From the cell containing the given text, extract its center point as (X, Y) coordinate. 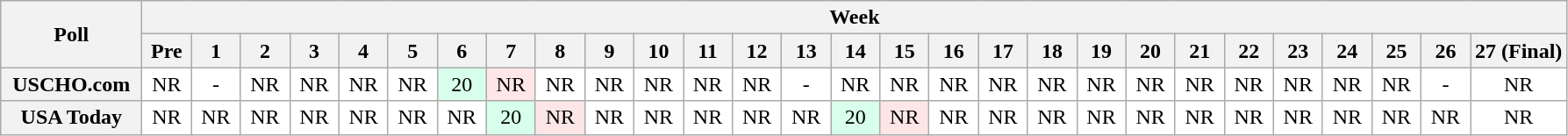
5 (412, 51)
18 (1052, 51)
26 (1445, 51)
Poll (72, 34)
2 (265, 51)
10 (658, 51)
8 (560, 51)
21 (1199, 51)
19 (1101, 51)
USCHO.com (72, 84)
15 (905, 51)
23 (1298, 51)
USA Today (72, 118)
Week (855, 18)
16 (954, 51)
27 (Final) (1519, 51)
12 (757, 51)
6 (462, 51)
3 (314, 51)
25 (1396, 51)
9 (609, 51)
14 (856, 51)
11 (707, 51)
13 (806, 51)
4 (363, 51)
Pre (167, 51)
22 (1249, 51)
1 (216, 51)
17 (1003, 51)
7 (511, 51)
24 (1347, 51)
